Search for the cell housing the specified text and yield its (X, Y) center coordinate. 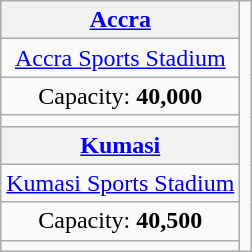
Capacity: 40,000 (120, 96)
Kumasi Sports Stadium (120, 183)
Accra (120, 20)
Accra Sports Stadium (120, 58)
Kumasi (120, 145)
Capacity: 40,500 (120, 221)
